Capture the cell that displays the provided text and extract its (x, y) central coordinate. 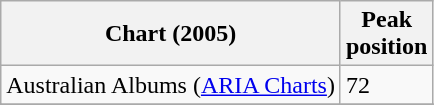
Chart (2005) (171, 34)
72 (386, 85)
Australian Albums (ARIA Charts) (171, 85)
Peakposition (386, 34)
